Provide the [x, y] coordinate of the cell's center where the given text is located.  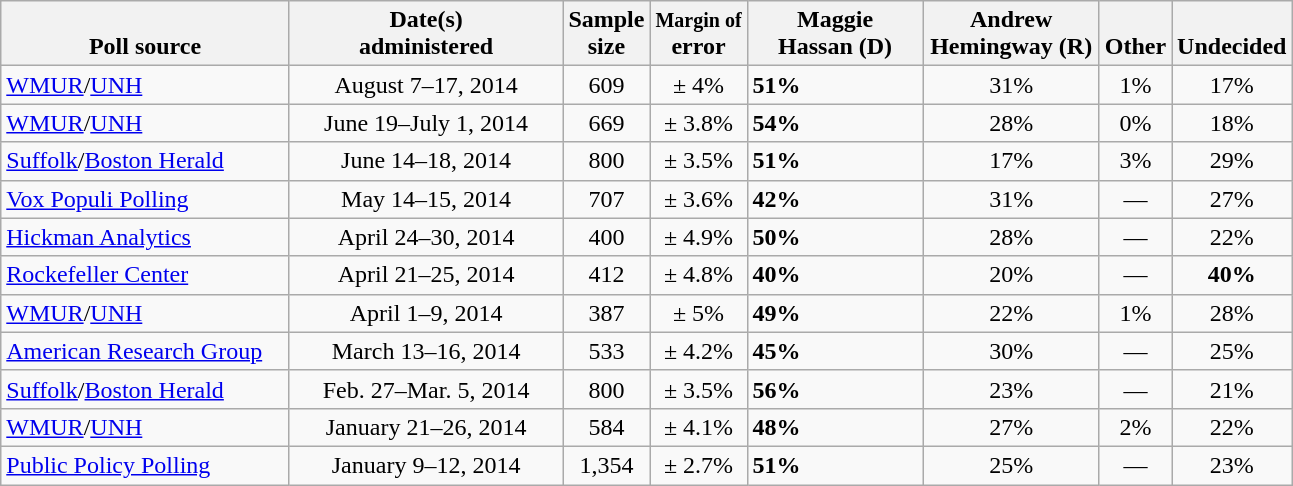
± 3.8% [698, 123]
June 14–18, 2014 [426, 161]
January 21–26, 2014 [426, 427]
April 24–30, 2014 [426, 237]
669 [606, 123]
± 4% [698, 85]
± 2.7% [698, 465]
± 5% [698, 313]
MaggieHassan (D) [835, 34]
January 9–12, 2014 [426, 465]
AndrewHemingway (R) [1011, 34]
Rockefeller Center [146, 275]
20% [1011, 275]
29% [1232, 161]
Feb. 27–Mar. 5, 2014 [426, 389]
May 14–15, 2014 [426, 199]
1,354 [606, 465]
± 4.1% [698, 427]
48% [835, 427]
Undecided [1232, 34]
533 [606, 351]
2% [1135, 427]
584 [606, 427]
21% [1232, 389]
30% [1011, 351]
49% [835, 313]
± 3.6% [698, 199]
18% [1232, 123]
± 4.2% [698, 351]
0% [1135, 123]
45% [835, 351]
412 [606, 275]
56% [835, 389]
± 4.9% [698, 237]
April 1–9, 2014 [426, 313]
609 [606, 85]
707 [606, 199]
Hickman Analytics [146, 237]
42% [835, 199]
± 4.8% [698, 275]
American Research Group [146, 351]
June 19–July 1, 2014 [426, 123]
3% [1135, 161]
March 13–16, 2014 [426, 351]
Vox Populi Polling [146, 199]
50% [835, 237]
54% [835, 123]
Date(s)administered [426, 34]
400 [606, 237]
Samplesize [606, 34]
Public Policy Polling [146, 465]
April 21–25, 2014 [426, 275]
Margin oferror [698, 34]
August 7–17, 2014 [426, 85]
Other [1135, 34]
387 [606, 313]
Poll source [146, 34]
